Return [X, Y] of the center of cell containing provided text 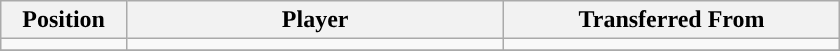
Transferred From [672, 20]
Player [316, 20]
Position [64, 20]
